Locate the cell with the specified text and output its (x, y) center coordinate. 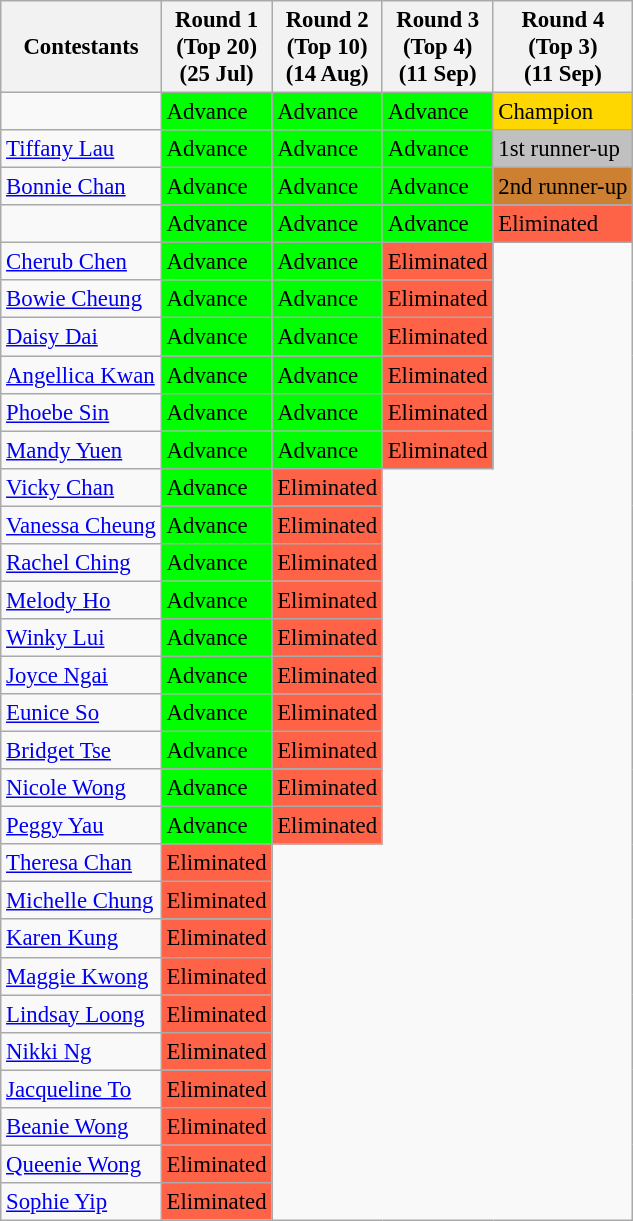
Melody Ho (82, 600)
Karen Kung (82, 939)
Bridget Tse (82, 751)
Theresa Chan (82, 863)
Round 3(Top 4)(11 Sep) (438, 47)
Michelle Chung (82, 901)
Mandy Yuen (82, 450)
2nd runner-up (563, 187)
Peggy Yau (82, 826)
Beanie Wong (82, 1127)
Round 2(Top 10)(14 Aug) (328, 47)
Nicole Wong (82, 788)
Queenie Wong (82, 1164)
Bonnie Chan (82, 187)
Bowie Cheung (82, 299)
Eunice So (82, 713)
Vicky Chan (82, 487)
Lindsay Loong (82, 1014)
Sophie Yip (82, 1202)
Winky Lui (82, 638)
Round 1 (Top 20)(25 Jul) (216, 47)
1st runner-up (563, 149)
Round 4(Top 3)(11 Sep) (563, 47)
Cherub Chen (82, 262)
Vanessa Cheung (82, 525)
Jacqueline To (82, 1089)
Joyce Ngai (82, 675)
Champion (563, 112)
Angellica Kwan (82, 375)
Contestants (82, 47)
Rachel Ching (82, 563)
Maggie Kwong (82, 976)
Phoebe Sin (82, 412)
Nikki Ng (82, 1051)
Daisy Dai (82, 337)
Tiffany Lau (82, 149)
